Return (x, y) of the center of cell containing provided text 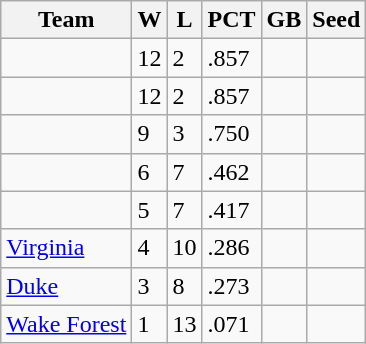
Team (66, 20)
Wake Forest (66, 324)
Virginia (66, 248)
GB (284, 20)
L (184, 20)
6 (150, 172)
.286 (232, 248)
.750 (232, 134)
13 (184, 324)
4 (150, 248)
.071 (232, 324)
5 (150, 210)
.273 (232, 286)
W (150, 20)
10 (184, 248)
.462 (232, 172)
1 (150, 324)
Duke (66, 286)
Seed (336, 20)
.417 (232, 210)
8 (184, 286)
PCT (232, 20)
9 (150, 134)
